Detect which cell encompasses the target text, then output its [x, y] center coordinate. 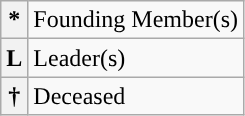
Deceased [136, 96]
† [14, 96]
L [14, 58]
Leader(s) [136, 58]
* [14, 20]
Founding Member(s) [136, 20]
